Output the [x, y] coordinate of the center of the cell containing the given text.  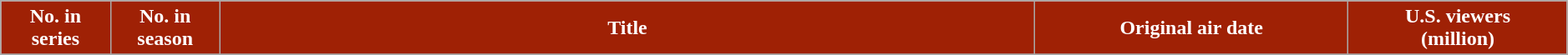
Original air date [1191, 28]
No. inseason [165, 28]
No. inseries [55, 28]
U.S. viewers(million) [1459, 28]
Title [627, 28]
